Provide the (x, y) coordinate of the cell's center where the given text is located.  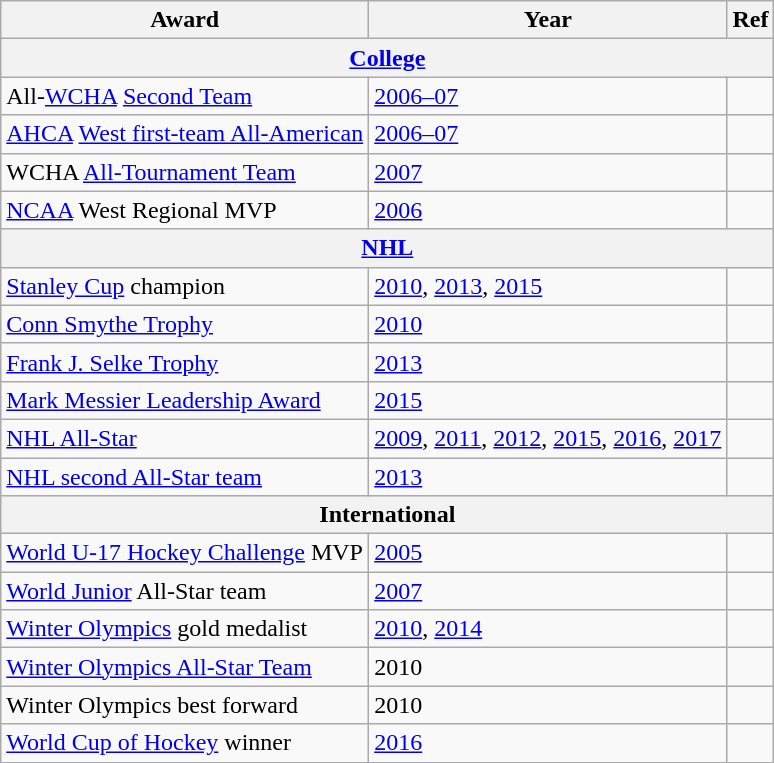
World Junior All-Star team (185, 591)
Stanley Cup champion (185, 286)
International (388, 515)
2005 (548, 553)
Winter Olympics gold medalist (185, 629)
NHL All-Star (185, 438)
Conn Smythe Trophy (185, 324)
2010, 2014 (548, 629)
2016 (548, 743)
College (388, 58)
Winter Olympics best forward (185, 705)
Year (548, 20)
NCAA West Regional MVP (185, 210)
NHL (388, 248)
Award (185, 20)
Winter Olympics All-Star Team (185, 667)
AHCA West first-team All-American (185, 134)
World Cup of Hockey winner (185, 743)
Frank J. Selke Trophy (185, 362)
NHL second All-Star team (185, 477)
2015 (548, 400)
2009, 2011, 2012, 2015, 2016, 2017 (548, 438)
2006 (548, 210)
WCHA All-Tournament Team (185, 172)
Ref (750, 20)
2010, 2013, 2015 (548, 286)
World U-17 Hockey Challenge MVP (185, 553)
Mark Messier Leadership Award (185, 400)
All-WCHA Second Team (185, 96)
